For the text-containing cell, return its midpoint in [x, y] coordinate format. 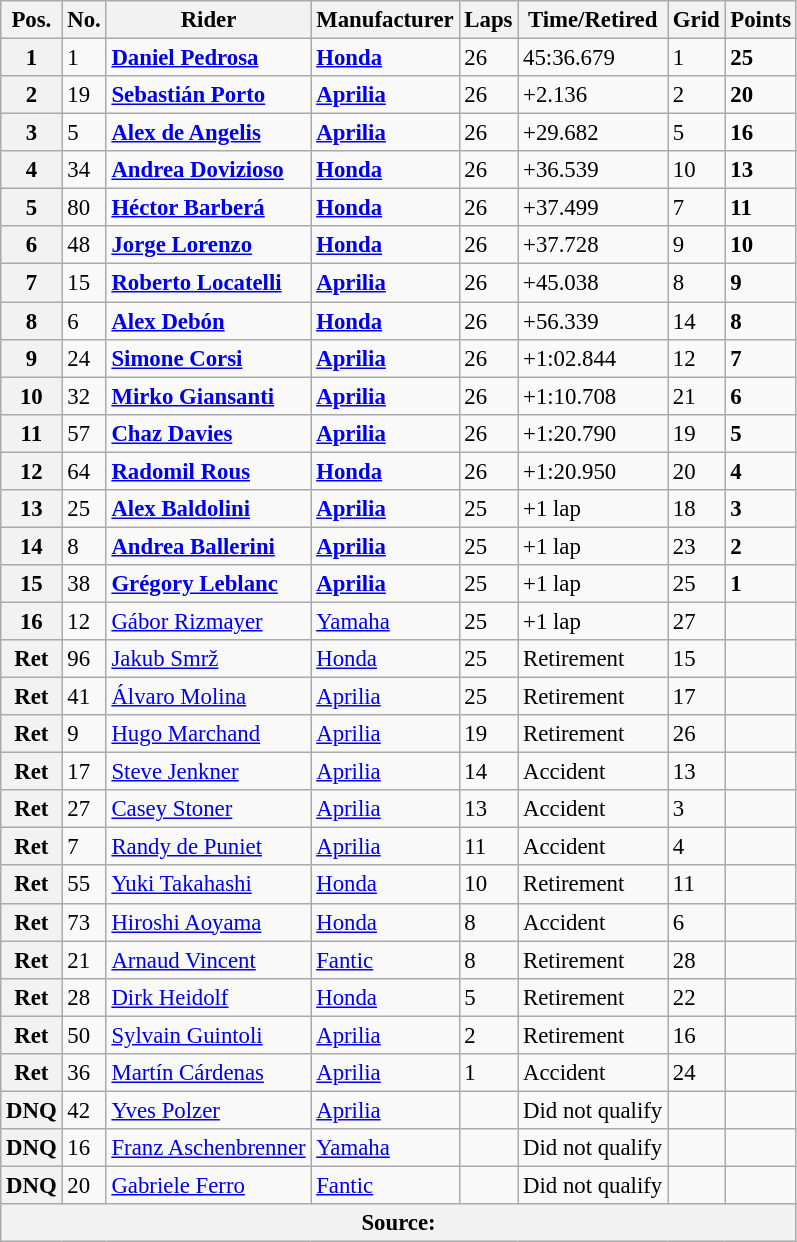
Simone Corsi [208, 358]
23 [696, 546]
48 [84, 245]
Grid [696, 20]
Radomil Rous [208, 471]
45:36.679 [593, 58]
Yuki Takahashi [208, 885]
Grégory Leblanc [208, 584]
34 [84, 170]
Martín Cárdenas [208, 1073]
Chaz Davies [208, 433]
55 [84, 885]
Randy de Puniet [208, 847]
Jorge Lorenzo [208, 245]
Laps [488, 20]
Daniel Pedrosa [208, 58]
Gábor Rizmayer [208, 621]
Sebastián Porto [208, 95]
No. [84, 20]
36 [84, 1073]
22 [696, 997]
Franz Aschenbrenner [208, 1148]
Roberto Locatelli [208, 283]
Steve Jenkner [208, 772]
Time/Retired [593, 20]
73 [84, 922]
Casey Stoner [208, 809]
+45.038 [593, 283]
41 [84, 697]
+2.136 [593, 95]
32 [84, 396]
+56.339 [593, 321]
Rider [208, 20]
Points [760, 20]
Manufacturer [385, 20]
+1:02.844 [593, 358]
+29.682 [593, 133]
Sylvain Guintoli [208, 1035]
Álvaro Molina [208, 697]
+1:20.790 [593, 433]
Mirko Giansanti [208, 396]
Dirk Heidolf [208, 997]
Alex Debón [208, 321]
Andrea Dovizioso [208, 170]
+37.499 [593, 208]
42 [84, 1110]
57 [84, 433]
Alex de Angelis [208, 133]
Source: [399, 1223]
Pos. [32, 20]
Yves Polzer [208, 1110]
18 [696, 509]
+1:10.708 [593, 396]
64 [84, 471]
80 [84, 208]
Andrea Ballerini [208, 546]
Hugo Marchand [208, 734]
50 [84, 1035]
96 [84, 659]
+36.539 [593, 170]
+1:20.950 [593, 471]
Héctor Barberá [208, 208]
Hiroshi Aoyama [208, 922]
Gabriele Ferro [208, 1185]
Arnaud Vincent [208, 960]
Alex Baldolini [208, 509]
Jakub Smrž [208, 659]
38 [84, 584]
+37.728 [593, 245]
